Capture the cell that displays the provided text and extract its (x, y) central coordinate. 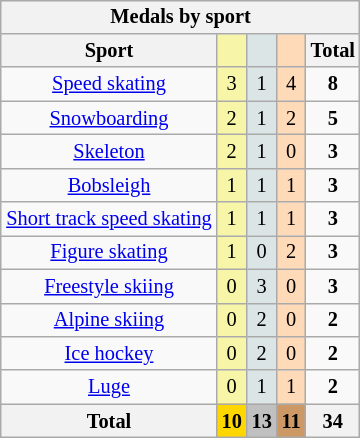
Speed skating (108, 84)
10 (232, 421)
Freestyle skiing (108, 286)
Skeleton (108, 152)
34 (333, 421)
Snowboarding (108, 118)
Luge (108, 387)
Ice hockey (108, 354)
Alpine skiing (108, 320)
Short track speed skating (108, 219)
5 (333, 118)
4 (292, 84)
11 (292, 421)
Bobsleigh (108, 185)
8 (333, 84)
Sport (108, 51)
Medals by sport (180, 17)
Figure skating (108, 253)
13 (262, 421)
